For the text-containing cell, return its midpoint in (X, Y) coordinate format. 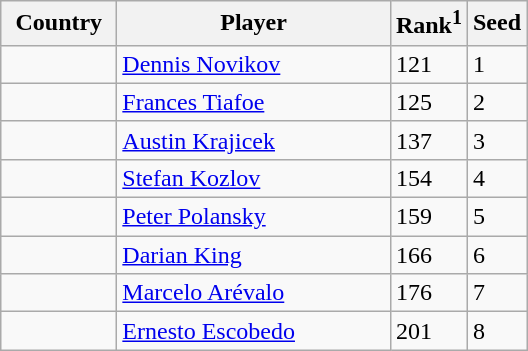
125 (428, 102)
166 (428, 255)
176 (428, 293)
Player (254, 24)
Dennis Novikov (254, 64)
7 (496, 293)
1 (496, 64)
Peter Polansky (254, 217)
159 (428, 217)
3 (496, 140)
5 (496, 217)
Country (59, 24)
154 (428, 178)
6 (496, 255)
121 (428, 64)
137 (428, 140)
2 (496, 102)
Ernesto Escobedo (254, 331)
Marcelo Arévalo (254, 293)
Stefan Kozlov (254, 178)
Seed (496, 24)
8 (496, 331)
Darian King (254, 255)
4 (496, 178)
201 (428, 331)
Rank1 (428, 24)
Austin Krajicek (254, 140)
Frances Tiafoe (254, 102)
